From the cell containing the given text, extract its center point as (X, Y) coordinate. 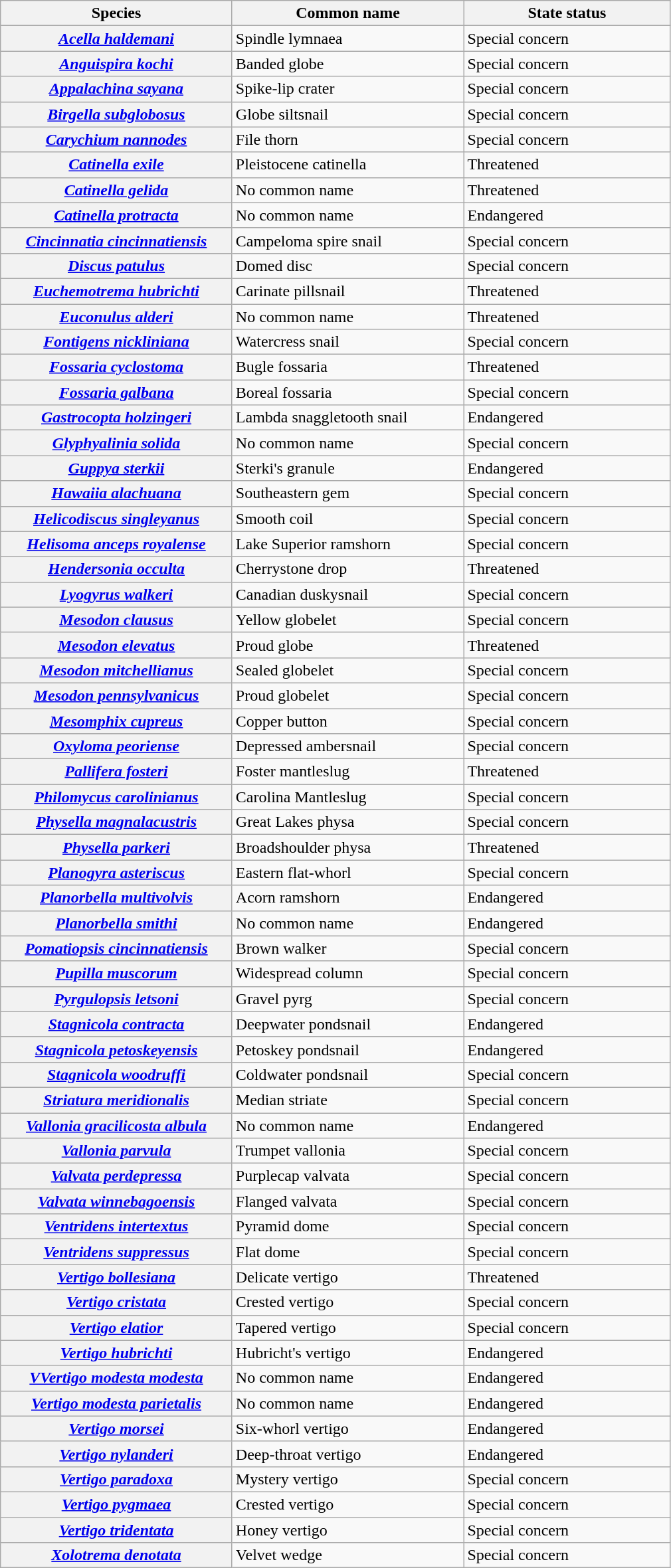
Honey vertigo (348, 1529)
Sealed globelet (348, 670)
Campeloma spire snail (348, 240)
Widespread column (348, 974)
Species (117, 13)
Mesodon mitchellianus (117, 670)
Bugle fossaria (348, 367)
Vertigo pygmaea (117, 1504)
Gravel pyrg (348, 999)
Vertigo hubrichti (117, 1353)
Hendersonia occulta (117, 569)
Carolina Mantleslug (348, 797)
Gastrocopta holzingeri (117, 418)
Catinella protracta (117, 215)
Broadshoulder physa (348, 847)
Vallonia parvula (117, 1151)
Canadian duskysnail (348, 594)
Southeastern gem (348, 493)
Vertigo tridentata (117, 1529)
Foster mantleslug (348, 772)
Smooth coil (348, 519)
Physella parkeri (117, 847)
Vallonia gracilicosta albula (117, 1126)
Proud globelet (348, 695)
Physella magnalacustris (117, 822)
Stagnicola contracta (117, 1024)
Deep-throat vertigo (348, 1454)
Pomatiopsis cincinnatiensis (117, 948)
Valvata perdepressa (117, 1176)
Globe siltsnail (348, 114)
Eastern flat-whorl (348, 873)
Hubricht's vertigo (348, 1353)
Vertigo paradoxa (117, 1479)
Vertigo nylanderi (117, 1454)
Brown walker (348, 948)
Spike-lip crater (348, 89)
Common name (348, 13)
Banded globe (348, 64)
VVertigo modesta modesta (117, 1378)
Vertigo morsei (117, 1429)
Proud globe (348, 645)
State status (567, 13)
Yellow globelet (348, 620)
Lyogyrus walkeri (117, 594)
Velvet wedge (348, 1555)
Anguispira kochi (117, 64)
Stagnicola petoskeyensis (117, 1049)
Trumpet vallonia (348, 1151)
Deepwater pondsnail (348, 1024)
Mesomphix cupreus (117, 721)
Carinate pillsnail (348, 291)
Purplecap valvata (348, 1176)
Catinella gelida (117, 190)
Fontigens nickliniana (117, 342)
Glyphyalinia solida (117, 443)
Vertigo cristata (117, 1302)
Pleistocene catinella (348, 165)
Hawaiia alachuana (117, 493)
Planorbella smithi (117, 923)
Mystery vertigo (348, 1479)
Great Lakes physa (348, 822)
Carychium nannodes (117, 139)
File thorn (348, 139)
Mesodon pennsylvanicus (117, 695)
Planogyra asteriscus (117, 873)
Mesodon clausus (117, 620)
Xolotrema denotata (117, 1555)
Vertigo modesta parietalis (117, 1403)
Vertigo elatior (117, 1328)
Boreal fossaria (348, 392)
Coldwater pondsnail (348, 1075)
Flat dome (348, 1252)
Ventridens suppressus (117, 1252)
Fossaria cyclostoma (117, 367)
Flanged valvata (348, 1201)
Median striate (348, 1100)
Planorbella multivolvis (117, 898)
Ventridens intertextus (117, 1227)
Acella haldemani (117, 39)
Discus patulus (117, 266)
Cincinnatia cincinnatiensis (117, 240)
Fossaria galbana (117, 392)
Acorn ramshorn (348, 898)
Petoskey pondsnail (348, 1049)
Lambda snaggletooth snail (348, 418)
Helisoma anceps royalense (117, 544)
Euconulus alderi (117, 317)
Copper button (348, 721)
Sterki's granule (348, 468)
Vertigo bollesiana (117, 1277)
Stagnicola woodruffi (117, 1075)
Birgella subglobosus (117, 114)
Depressed ambersnail (348, 746)
Tapered vertigo (348, 1328)
Pyrgulopsis letsoni (117, 999)
Delicate vertigo (348, 1277)
Oxyloma peoriense (117, 746)
Valvata winnebagoensis (117, 1201)
Euchemotrema hubrichti (117, 291)
Six-whorl vertigo (348, 1429)
Striatura meridionalis (117, 1100)
Guppya sterkii (117, 468)
Appalachina sayana (117, 89)
Pyramid dome (348, 1227)
Lake Superior ramshorn (348, 544)
Watercress snail (348, 342)
Spindle lymnaea (348, 39)
Catinella exile (117, 165)
Pupilla muscorum (117, 974)
Philomycus carolinianus (117, 797)
Cherrystone drop (348, 569)
Mesodon elevatus (117, 645)
Domed disc (348, 266)
Helicodiscus singleyanus (117, 519)
Pallifera fosteri (117, 772)
